Extract the (x, y) coordinate from the center of the cell holding the provided text.  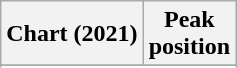
Chart (2021) (72, 34)
Peakposition (189, 34)
